Find where the given text appears and provide that cell's center as [x, y] coordinate. 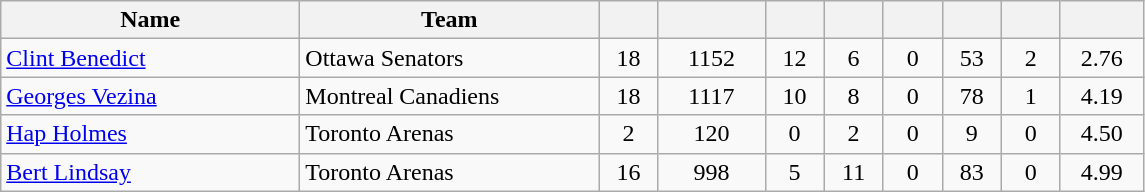
Georges Vezina [150, 96]
4.50 [1102, 134]
8 [854, 96]
Ottawa Senators [450, 58]
4.19 [1102, 96]
5 [794, 172]
Team [450, 20]
998 [712, 172]
4.99 [1102, 172]
83 [972, 172]
Montreal Canadiens [450, 96]
11 [854, 172]
78 [972, 96]
1117 [712, 96]
Clint Benedict [150, 58]
Name [150, 20]
12 [794, 58]
Hap Holmes [150, 134]
Bert Lindsay [150, 172]
10 [794, 96]
6 [854, 58]
1152 [712, 58]
9 [972, 134]
1 [1030, 96]
120 [712, 134]
16 [628, 172]
2.76 [1102, 58]
53 [972, 58]
